For the text-containing cell, return its midpoint in [x, y] coordinate format. 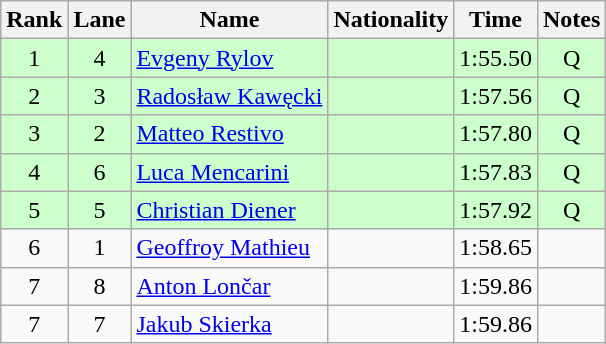
Evgeny Rylov [230, 58]
Luca Mencarini [230, 172]
Nationality [391, 20]
Matteo Restivo [230, 134]
1:57.56 [496, 96]
Geoffroy Mathieu [230, 248]
Jakub Skierka [230, 324]
Radosław Kawęcki [230, 96]
Anton Lončar [230, 286]
Christian Diener [230, 210]
1:55.50 [496, 58]
Lane [100, 20]
1:57.80 [496, 134]
Time [496, 20]
1:57.92 [496, 210]
8 [100, 286]
Name [230, 20]
Notes [571, 20]
1:57.83 [496, 172]
1:58.65 [496, 248]
Rank [34, 20]
